Scan for the cell matching the given text and deliver its [x, y] coordinate at center. 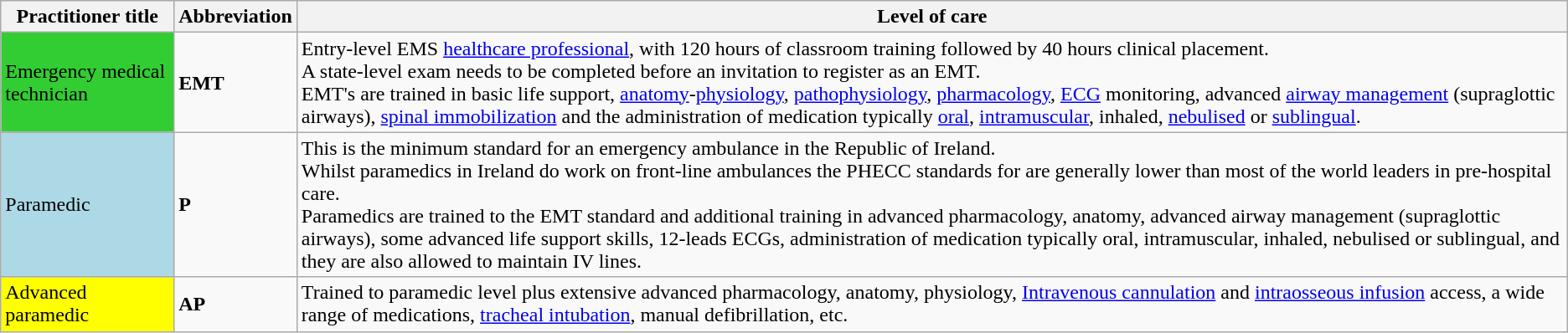
P [236, 204]
Paramedic [87, 204]
Level of care [931, 17]
Practitioner title [87, 17]
Advanced paramedic [87, 305]
Abbreviation [236, 17]
Emergency medical technician [87, 82]
AP [236, 305]
EMT [236, 82]
